Pinpoint the cell where the given text exists, returning its (x, y) midpoint coordinate. 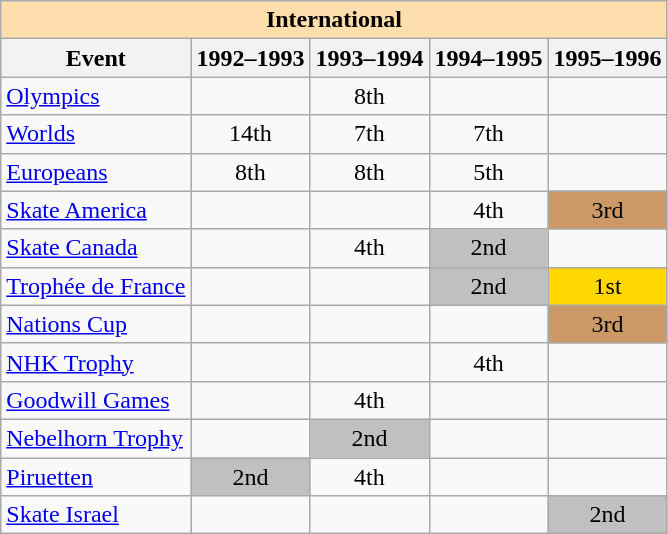
Skate America (96, 210)
1994–1995 (488, 58)
Skate Israel (96, 515)
Worlds (96, 134)
International (334, 20)
1st (608, 286)
14th (250, 134)
1992–1993 (250, 58)
Piruetten (96, 477)
NHK Trophy (96, 362)
1993–1994 (370, 58)
5th (488, 172)
1995–1996 (608, 58)
Nations Cup (96, 324)
Event (96, 58)
Skate Canada (96, 248)
Goodwill Games (96, 400)
Nebelhorn Trophy (96, 438)
Europeans (96, 172)
Trophée de France (96, 286)
Olympics (96, 96)
